Detect which cell encompasses the target text, then output its (X, Y) center coordinate. 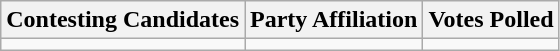
Party Affiliation (334, 20)
Contesting Candidates (123, 20)
Votes Polled (491, 20)
